From the cell containing the given text, extract its center point as [X, Y] coordinate. 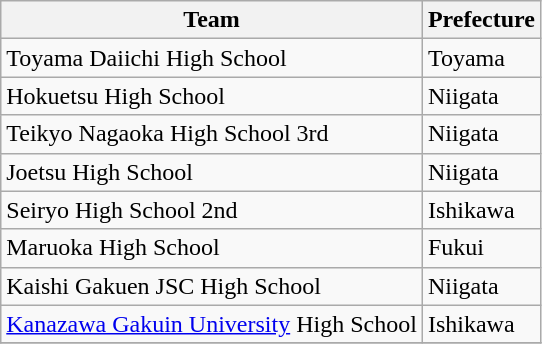
Joetsu High School [212, 172]
Teikyo Nagaoka High School 3rd [212, 134]
Kanazawa Gakuin University High School [212, 324]
Hokuetsu High School [212, 96]
Seiryo High School 2nd [212, 210]
Team [212, 20]
Prefecture [481, 20]
Maruoka High School [212, 248]
Toyama Daiichi High School [212, 58]
Toyama [481, 58]
Fukui [481, 248]
Kaishi Gakuen JSC High School [212, 286]
